Return (X, Y) of the center of cell containing provided text 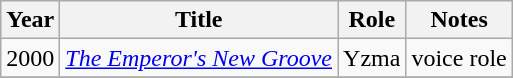
Title (199, 20)
Role (372, 20)
Year (30, 20)
voice role (459, 58)
2000 (30, 58)
Notes (459, 20)
Yzma (372, 58)
The Emperor's New Groove (199, 58)
